Return the [x, y] coordinate for the center point of the cell that contains the specified text.  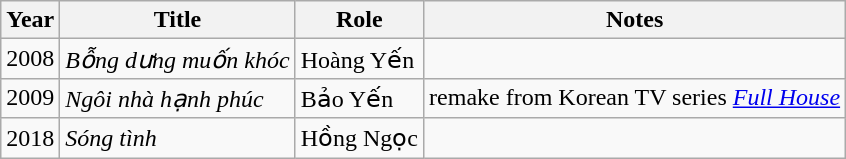
Bỗng dưng muốn khóc [178, 59]
remake from Korean TV series Full House [635, 98]
Notes [635, 20]
Year [30, 20]
Sóng tình [178, 138]
2009 [30, 98]
Hoàng Yến [359, 59]
Ngôi nhà hạnh phúc [178, 98]
Role [359, 20]
Bảo Yến [359, 98]
2018 [30, 138]
2008 [30, 59]
Hồng Ngọc [359, 138]
Title [178, 20]
